Detect which cell encompasses the target text, then output its [X, Y] center coordinate. 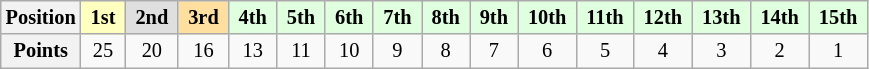
4 [663, 51]
13th [721, 17]
Position [41, 17]
9th [494, 17]
2 [779, 51]
25 [104, 51]
11th [604, 17]
Points [41, 51]
3rd [203, 17]
11 [301, 51]
1st [104, 17]
7 [494, 51]
5th [301, 17]
3 [721, 51]
1 [838, 51]
10th [547, 17]
7th [397, 17]
9 [397, 51]
8 [446, 51]
4th [253, 17]
12th [663, 17]
6 [547, 51]
2nd [152, 17]
6th [349, 17]
8th [446, 17]
13 [253, 51]
10 [349, 51]
5 [604, 51]
14th [779, 17]
15th [838, 17]
20 [152, 51]
16 [203, 51]
